Locate the cell with the specified text and output its (X, Y) center coordinate. 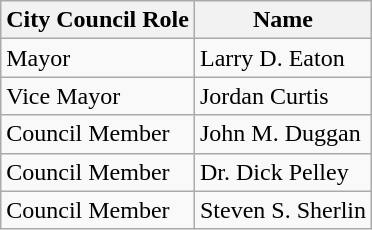
Mayor (98, 58)
City Council Role (98, 20)
Steven S. Sherlin (282, 210)
John M. Duggan (282, 134)
Jordan Curtis (282, 96)
Dr. Dick Pelley (282, 172)
Name (282, 20)
Vice Mayor (98, 96)
Larry D. Eaton (282, 58)
